Output the (X, Y) coordinate of the center of the cell containing the given text.  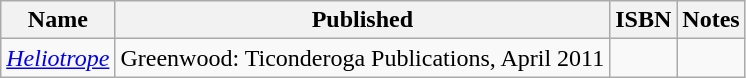
Published (362, 20)
Greenwood: Ticonderoga Publications, April 2011 (362, 58)
Name (58, 20)
Notes (711, 20)
ISBN (644, 20)
Heliotrope (58, 58)
